Determine the (x, y) coordinate at the center of the cell enclosing the given text.  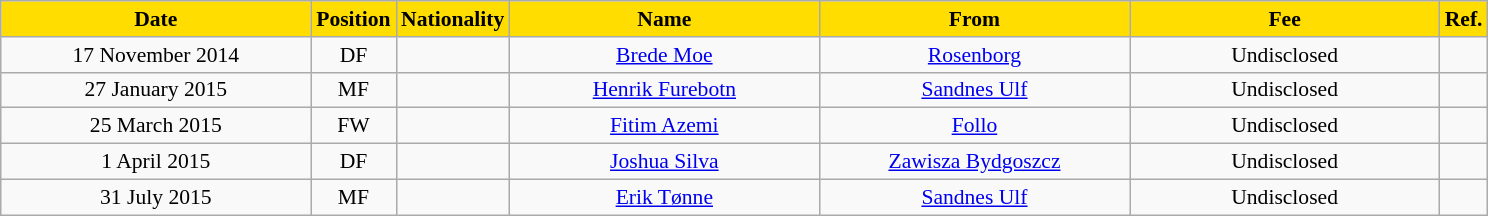
Henrik Furebotn (664, 90)
31 July 2015 (156, 197)
Rosenborg (974, 55)
Brede Moe (664, 55)
17 November 2014 (156, 55)
Ref. (1464, 19)
Follo (974, 126)
FW (354, 126)
Erik Tønne (664, 197)
Position (354, 19)
From (974, 19)
Fitim Azemi (664, 126)
Fee (1285, 19)
Zawisza Bydgoszcz (974, 162)
Nationality (452, 19)
Joshua Silva (664, 162)
25 March 2015 (156, 126)
Date (156, 19)
Name (664, 19)
1 April 2015 (156, 162)
27 January 2015 (156, 90)
